Determine the (x, y) coordinate at the center of the cell enclosing the given text.  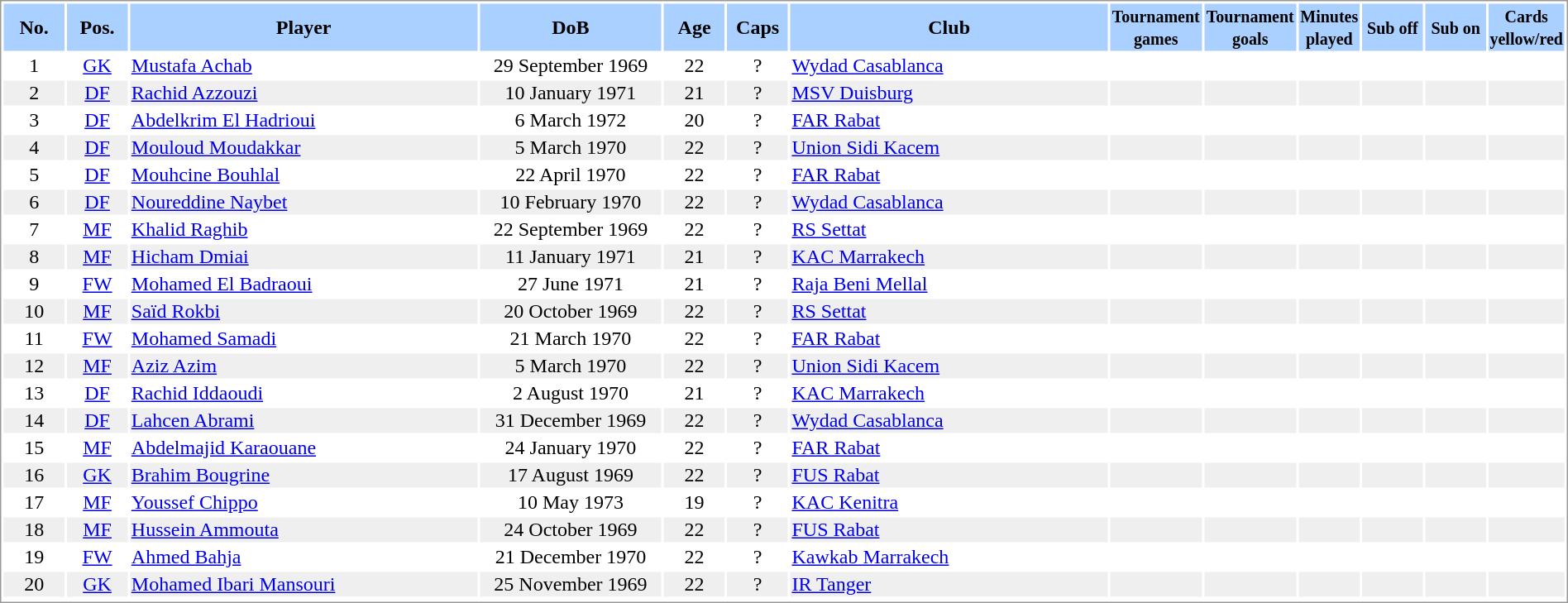
Saïd Rokbi (304, 312)
2 August 1970 (571, 393)
Brahim Bougrine (304, 476)
1 (33, 65)
Sub on (1456, 26)
Aziz Azim (304, 366)
Kawkab Marrakech (949, 557)
7 (33, 229)
9 (33, 284)
31 December 1969 (571, 421)
24 October 1969 (571, 530)
17 (33, 502)
17 August 1969 (571, 476)
10 May 1973 (571, 502)
8 (33, 257)
Ahmed Bahja (304, 557)
Pos. (98, 26)
Cardsyellow/red (1527, 26)
Caps (758, 26)
22 September 1969 (571, 229)
MSV Duisburg (949, 93)
Mustafa Achab (304, 65)
Age (695, 26)
DoB (571, 26)
27 June 1971 (571, 284)
18 (33, 530)
16 (33, 476)
Hussein Ammouta (304, 530)
Player (304, 26)
Abdelmajid Karaouane (304, 447)
Rachid Azzouzi (304, 93)
Minutesplayed (1329, 26)
Mohamed Samadi (304, 338)
Hicham Dmiai (304, 257)
Khalid Raghib (304, 229)
Mohamed Ibari Mansouri (304, 585)
20 October 1969 (571, 312)
5 (33, 175)
11 January 1971 (571, 257)
15 (33, 447)
Abdelkrim El Hadrioui (304, 120)
No. (33, 26)
Lahcen Abrami (304, 421)
21 December 1970 (571, 557)
Tournamentgoals (1250, 26)
Mouloud Moudakkar (304, 148)
Mohamed El Badraoui (304, 284)
10 January 1971 (571, 93)
IR Tanger (949, 585)
21 March 1970 (571, 338)
14 (33, 421)
Sub off (1393, 26)
Noureddine Naybet (304, 203)
25 November 1969 (571, 585)
6 (33, 203)
3 (33, 120)
2 (33, 93)
11 (33, 338)
Club (949, 26)
Youssef Chippo (304, 502)
Mouhcine Bouhlal (304, 175)
12 (33, 366)
4 (33, 148)
22 April 1970 (571, 175)
Raja Beni Mellal (949, 284)
10 (33, 312)
29 September 1969 (571, 65)
KAC Kenitra (949, 502)
10 February 1970 (571, 203)
6 March 1972 (571, 120)
13 (33, 393)
Tournamentgames (1156, 26)
24 January 1970 (571, 447)
Rachid Iddaoudi (304, 393)
